Output the (x, y) coordinate of the center of the cell containing the given text.  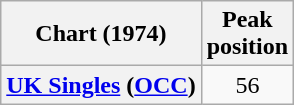
UK Singles (OCC) (101, 85)
Chart (1974) (101, 34)
56 (247, 85)
Peakposition (247, 34)
